Find where the given text appears and provide that cell's center as (X, Y) coordinate. 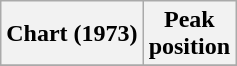
Peakposition (189, 34)
Chart (1973) (72, 34)
